Capture the cell that displays the provided text and extract its (x, y) central coordinate. 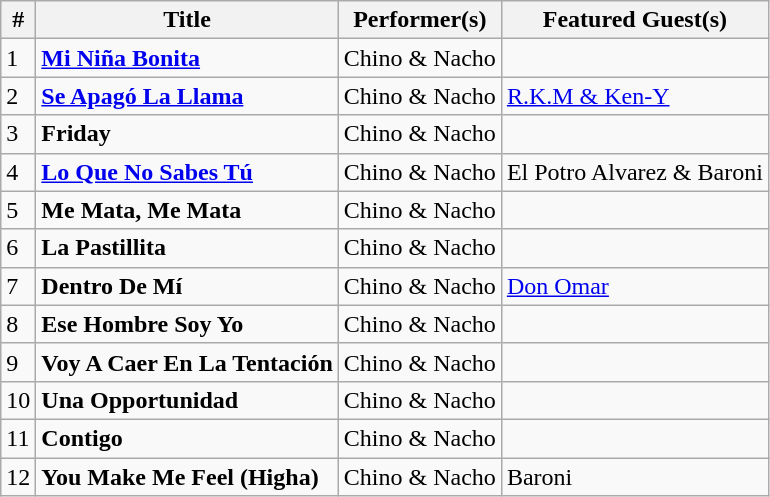
Title (187, 20)
Performer(s) (420, 20)
6 (18, 248)
8 (18, 324)
2 (18, 96)
3 (18, 134)
Contigo (187, 438)
Una Opportunidad (187, 400)
R.K.M & Ken-Y (634, 96)
La Pastillita (187, 248)
El Potro Alvarez & Baroni (634, 172)
4 (18, 172)
Featured Guest(s) (634, 20)
7 (18, 286)
Ese Hombre Soy Yo (187, 324)
9 (18, 362)
12 (18, 477)
Lo Que No Sabes Tú (187, 172)
# (18, 20)
5 (18, 210)
1 (18, 58)
Baroni (634, 477)
Dentro De Mí (187, 286)
Don Omar (634, 286)
Se Apagó La Llama (187, 96)
10 (18, 400)
Me Mata, Me Mata (187, 210)
11 (18, 438)
You Make Me Feel (Higha) (187, 477)
Mi Niña Bonita (187, 58)
Voy A Caer En La Tentación (187, 362)
Friday (187, 134)
